Search for the cell housing the specified text and yield its (X, Y) center coordinate. 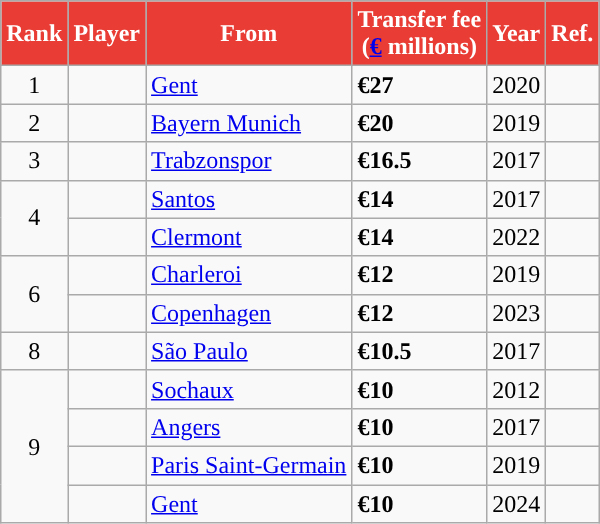
Bayern Munich (249, 123)
From (249, 34)
2012 (516, 389)
4 (34, 218)
€20 (420, 123)
Sochaux (249, 389)
2 (34, 123)
3 (34, 161)
Ref. (572, 34)
8 (34, 351)
€10.5 (420, 351)
9 (34, 446)
6 (34, 294)
Angers (249, 427)
€27 (420, 85)
2024 (516, 503)
Copenhagen (249, 313)
Paris Saint-Germain (249, 465)
Transfer fee(€ millions) (420, 34)
Santos (249, 199)
2020 (516, 85)
Rank (34, 34)
Player (107, 34)
Charleroi (249, 275)
Clermont (249, 237)
São Paulo (249, 351)
Trabzonspor (249, 161)
1 (34, 85)
Year (516, 34)
2023 (516, 313)
2022 (516, 237)
€16.5 (420, 161)
